Scan for the cell matching the given text and deliver its [X, Y] coordinate at center. 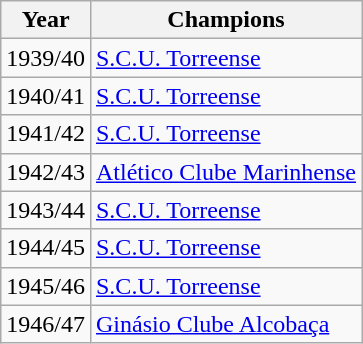
Year [46, 20]
1945/46 [46, 286]
1941/42 [46, 134]
1946/47 [46, 324]
1939/40 [46, 58]
1940/41 [46, 96]
1943/44 [46, 210]
Ginásio Clube Alcobaça [226, 324]
1942/43 [46, 172]
1944/45 [46, 248]
Champions [226, 20]
Atlético Clube Marinhense [226, 172]
